For the text-containing cell, return its midpoint in (X, Y) coordinate format. 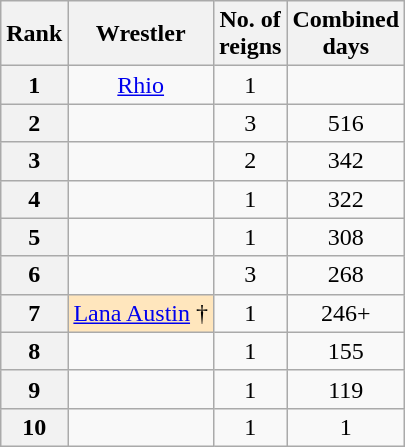
155 (346, 351)
Rank (34, 34)
7 (34, 313)
246+ (346, 313)
Wrestler (141, 34)
4 (34, 199)
119 (346, 389)
308 (346, 237)
6 (34, 275)
10 (34, 427)
Lana Austin † (141, 313)
Rhio (141, 85)
9 (34, 389)
Combineddays (346, 34)
342 (346, 161)
268 (346, 275)
8 (34, 351)
516 (346, 123)
No. ofreigns (250, 34)
322 (346, 199)
5 (34, 237)
